Detect which cell encompasses the target text, then output its (X, Y) center coordinate. 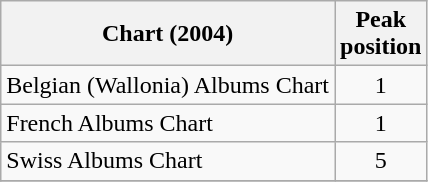
French Albums Chart (168, 123)
Belgian (Wallonia) Albums Chart (168, 85)
5 (380, 161)
Swiss Albums Chart (168, 161)
Chart (2004) (168, 34)
Peakposition (380, 34)
